Locate the cell with the specified text and output its [x, y] center coordinate. 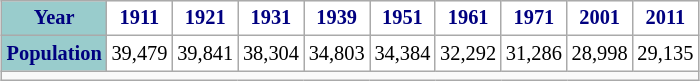
2011 [666, 18]
34,384 [403, 54]
1951 [403, 18]
32,292 [468, 54]
34,803 [337, 54]
Population [54, 54]
1911 [140, 18]
Year [54, 18]
1971 [534, 18]
39,841 [205, 54]
28,998 [600, 54]
1921 [205, 18]
38,304 [271, 54]
2001 [600, 18]
29,135 [666, 54]
39,479 [140, 54]
1939 [337, 18]
1961 [468, 18]
1931 [271, 18]
31,286 [534, 54]
